Return (x, y) of the center of cell containing provided text 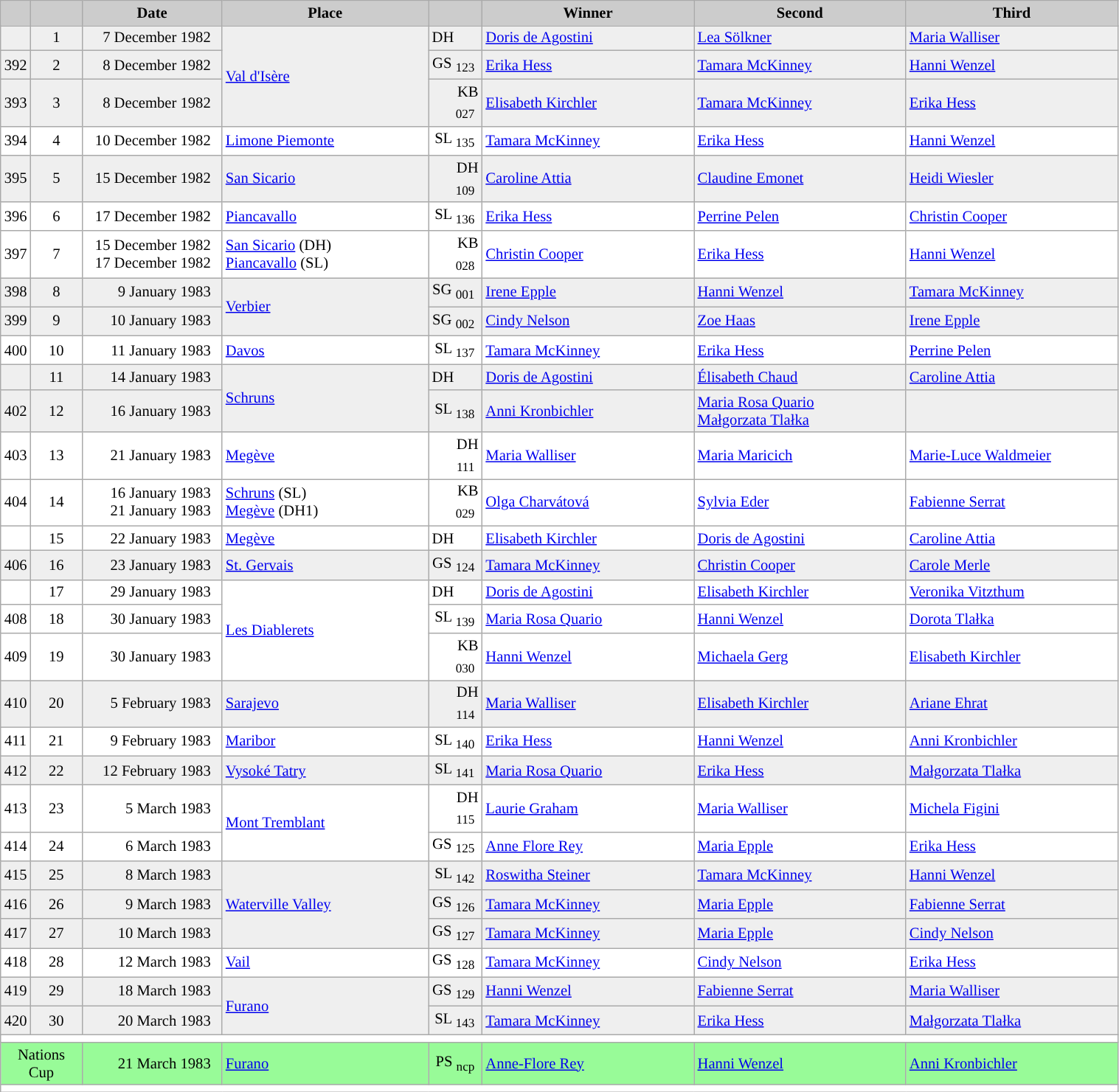
395 (16, 178)
Veronika Vitzthum (1012, 592)
18 (56, 619)
Nations Cup (41, 1063)
404 (16, 501)
9 January 1983 (152, 292)
30 (56, 1020)
23 January 1983 (152, 565)
17 December 1982 (152, 217)
4 (56, 140)
22 January 1983 (152, 538)
15 December 1982 17 December 1982 (152, 254)
Ariane Ehrat (1012, 703)
Val d'Isère (325, 75)
417 (16, 933)
Roswitha Steiner (587, 874)
22 (56, 770)
Sarajevo (325, 703)
9 (56, 321)
Olga Charvátová (587, 501)
6 (56, 217)
Schruns (SL) Megève (DH1) (325, 501)
Piancavallo (325, 217)
DH 111 (456, 456)
16 January 1983 (152, 411)
10 December 1982 (152, 140)
SL 143 (456, 1020)
Third (1012, 13)
Mont Tremblant (325, 823)
393 (16, 102)
392 (16, 65)
Anne Flore Rey (587, 846)
GS 128 (456, 961)
20 (56, 703)
Michaela Gerg (800, 656)
21 January 1983 (152, 456)
Vail (325, 961)
St. Gervais (325, 565)
SL 141 (456, 770)
GS 124 (456, 565)
Anne-Flore Rey (587, 1063)
12 February 1983 (152, 770)
SL 140 (456, 742)
5 February 1983 (152, 703)
17 (56, 592)
3 (56, 102)
Davos (325, 349)
9 March 1983 (152, 904)
397 (16, 254)
Second (800, 13)
SL 139 (456, 619)
SL 135 (456, 140)
KB 029 (456, 501)
398 (16, 292)
15 (56, 538)
8 (56, 292)
402 (16, 411)
10 January 1983 (152, 321)
Heidi Wiesler (1012, 178)
403 (16, 456)
Place (325, 13)
GS 127 (456, 933)
409 (16, 656)
10 (56, 349)
PS ncp (456, 1063)
Limone Piemonte (325, 140)
29 January 1983 (152, 592)
San Sicario (DH) Piancavallo (SL) (325, 254)
DH 109 (456, 178)
29 (56, 991)
Maria Maricich (800, 456)
412 (16, 770)
19 (56, 656)
413 (16, 808)
Carole Merle (1012, 565)
394 (16, 140)
12 March 1983 (152, 961)
Élisabeth Chaud (800, 377)
KB 027 (456, 102)
2 (56, 65)
Sylvia Eder (800, 501)
420 (16, 1020)
406 (16, 565)
396 (16, 217)
GS 125 (456, 846)
20 March 1983 (152, 1020)
GS 123 (456, 65)
Vysoké Tatry (325, 770)
Maria Rosa Quario Małgorzata Tlałka (800, 411)
11 January 1983 (152, 349)
7 (56, 254)
26 (56, 904)
Schruns (325, 398)
24 (56, 846)
15 December 1982 (152, 178)
14 January 1983 (152, 377)
10 March 1983 (152, 933)
Maribor (325, 742)
Lea Sölkner (800, 38)
SG 002 (456, 321)
DH 115 (456, 808)
DH 114 (456, 703)
KB 028 (456, 254)
SL 138 (456, 411)
San Sicario (325, 178)
Claudine Emonet (800, 178)
14 (56, 501)
23 (56, 808)
SL 136 (456, 217)
Marie-Luce Waldmeier (1012, 456)
SL 137 (456, 349)
6 March 1983 (152, 846)
21 (56, 742)
Les Diablerets (325, 630)
Laurie Graham (587, 808)
415 (16, 874)
Waterville Valley (325, 904)
Date (152, 13)
7 December 1982 (152, 38)
Michela Figini (1012, 808)
Verbier (325, 307)
5 (56, 178)
28 (56, 961)
Zoe Haas (800, 321)
418 (16, 961)
21 March 1983 (152, 1063)
16 (56, 565)
GS 126 (456, 904)
16 January 1983 21 January 1983 (152, 501)
13 (56, 456)
GS 129 (456, 991)
399 (16, 321)
419 (16, 991)
414 (16, 846)
SL 142 (456, 874)
1 (56, 38)
5 March 1983 (152, 808)
11 (56, 377)
KB 030 (456, 656)
SG 001 (456, 292)
410 (16, 703)
Winner (587, 13)
416 (16, 904)
25 (56, 874)
18 March 1983 (152, 991)
408 (16, 619)
Dorota Tlałka (1012, 619)
411 (16, 742)
12 (56, 411)
9 February 1983 (152, 742)
27 (56, 933)
400 (16, 349)
8 March 1983 (152, 874)
